For the text-containing cell, return its midpoint in [x, y] coordinate format. 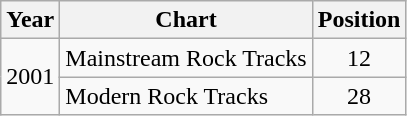
Year [30, 20]
28 [359, 96]
Chart [186, 20]
12 [359, 58]
Modern Rock Tracks [186, 96]
2001 [30, 77]
Position [359, 20]
Mainstream Rock Tracks [186, 58]
